Scan for the cell matching the given text and deliver its (X, Y) coordinate at center. 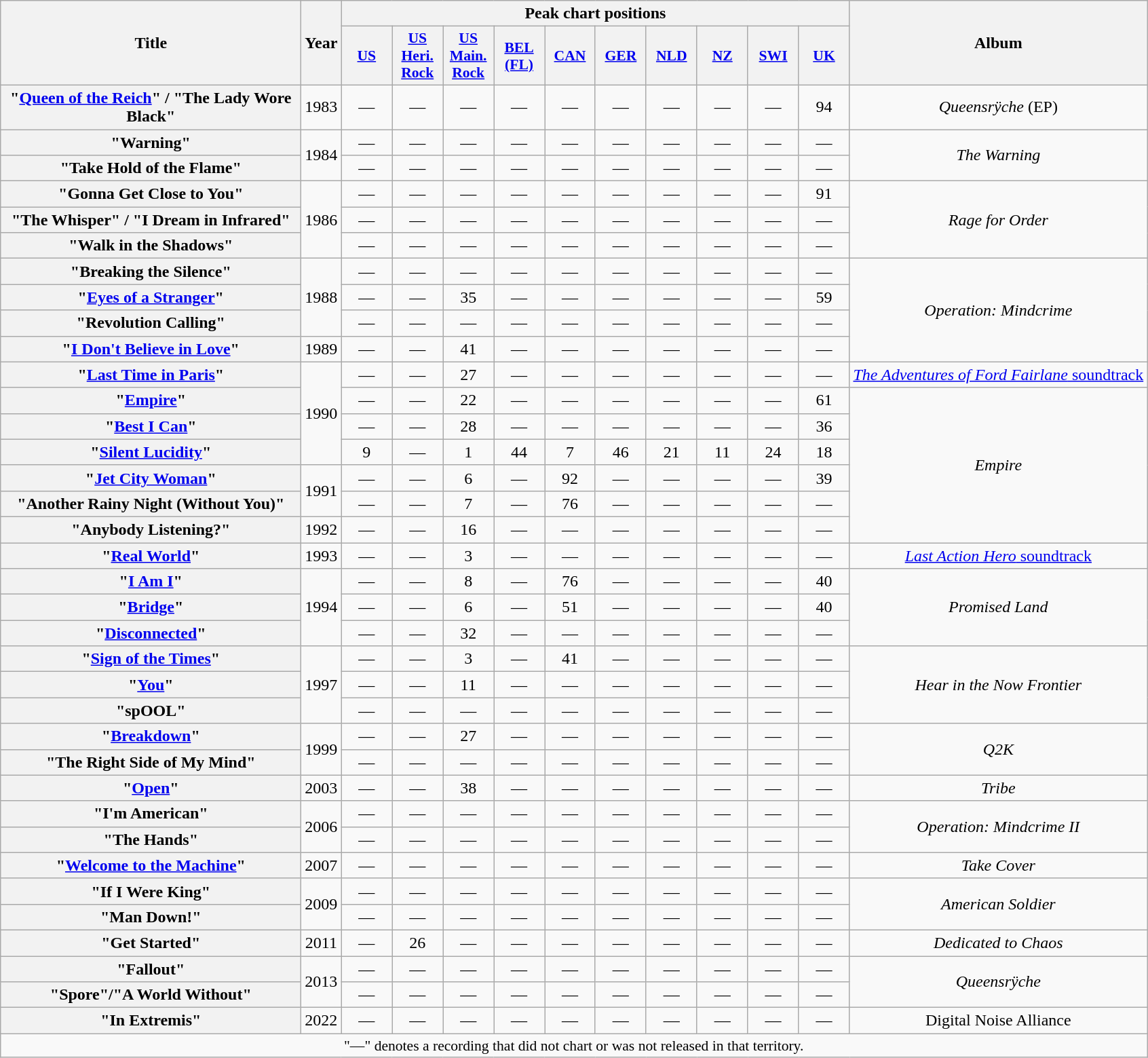
"Sign of the Times" (151, 659)
"The Right Side of My Mind" (151, 762)
1983 (322, 107)
1984 (322, 155)
"Open" (151, 788)
51 (570, 607)
"Best I Can" (151, 426)
US (366, 56)
61 (824, 400)
1 (468, 452)
1990 (322, 413)
"Bridge" (151, 607)
2003 (322, 788)
Q2K (999, 749)
9 (366, 452)
UK (824, 56)
92 (570, 478)
1989 (322, 349)
"The Whisper" / "I Dream in Infrared" (151, 220)
35 (468, 297)
American Soldier (999, 904)
GER (620, 56)
Year (322, 43)
Dedicated to Chaos (999, 943)
2009 (322, 904)
36 (824, 426)
21 (672, 452)
"Revolution Calling" (151, 323)
Promised Land (999, 607)
1988 (322, 297)
Operation: Mindcrime (999, 310)
24 (773, 452)
94 (824, 107)
Operation: Mindcrime II (999, 827)
"If I Were King" (151, 891)
Queensrÿche (EP) (999, 107)
The Warning (999, 155)
"Jet City Woman" (151, 478)
"Real World" (151, 556)
Last Action Hero soundtrack (999, 556)
1997 (322, 685)
"Warning" (151, 142)
2022 (322, 1021)
"I Am I" (151, 582)
Queensrÿche (999, 981)
"Fallout" (151, 968)
NZ (722, 56)
59 (824, 297)
"Gonna Get Close to You" (151, 194)
"I Don't Believe in Love" (151, 349)
USHeri. Rock (418, 56)
44 (520, 452)
"Breaking the Silence" (151, 271)
1999 (322, 749)
18 (824, 452)
"I'm American" (151, 814)
BEL(FL) (520, 56)
1992 (322, 529)
"Breakdown" (151, 736)
Tribe (999, 788)
"spOOL" (151, 711)
"Another Rainy Night (Without You)" (151, 504)
28 (468, 426)
1986 (322, 220)
1991 (322, 491)
"In Extremis" (151, 1021)
22 (468, 400)
Rage for Order (999, 220)
46 (620, 452)
"The Hands" (151, 839)
2011 (322, 943)
"Welcome to the Machine" (151, 865)
"You" (151, 685)
USMain. Rock (468, 56)
CAN (570, 56)
"Take Hold of the Flame" (151, 168)
"Eyes of a Stranger" (151, 297)
Digital Noise Alliance (999, 1021)
2013 (322, 981)
"Last Time in Paris" (151, 375)
39 (824, 478)
Album (999, 43)
"Walk in the Shadows" (151, 246)
1994 (322, 607)
"—" denotes a recording that did not chart or was not released in that territory. (574, 1046)
The Adventures of Ford Fairlane soundtrack (999, 375)
SWI (773, 56)
26 (418, 943)
"Empire" (151, 400)
"Man Down!" (151, 917)
8 (468, 582)
Title (151, 43)
"Disconnected" (151, 633)
"Spore"/"A World Without" (151, 995)
"Anybody Listening?" (151, 529)
Hear in the Now Frontier (999, 685)
"Get Started" (151, 943)
2006 (322, 827)
38 (468, 788)
1993 (322, 556)
2007 (322, 865)
16 (468, 529)
91 (824, 194)
"Silent Lucidity" (151, 452)
Empire (999, 465)
Take Cover (999, 865)
"Queen of the Reich" / "The Lady Wore Black" (151, 107)
32 (468, 633)
NLD (672, 56)
Peak chart positions (596, 14)
